Return the [X, Y] coordinate for the center point of the cell that contains the specified text.  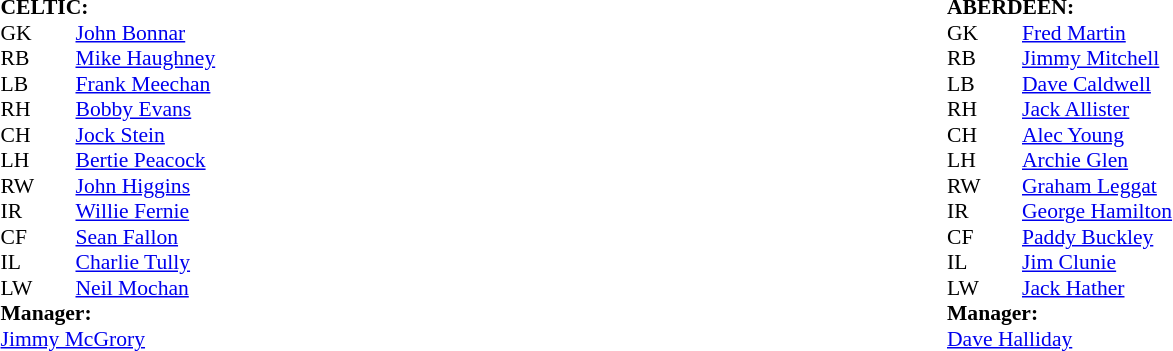
Bobby Evans [146, 109]
Paddy Buckley [1097, 237]
John Bonnar [146, 33]
John Higgins [146, 186]
Jack Hather [1097, 288]
Archie Glen [1097, 161]
Charlie Tully [146, 263]
Jim Clunie [1097, 263]
Bertie Peacock [146, 161]
Jack Allister [1097, 109]
Alec Young [1097, 135]
Jimmy Mitchell [1097, 59]
Willie Fernie [146, 211]
Neil Mochan [146, 288]
Frank Meechan [146, 84]
Dave Caldwell [1097, 84]
Jock Stein [146, 135]
Fred Martin [1097, 33]
Sean Fallon [146, 237]
Graham Leggat [1097, 186]
Mike Haughney [146, 59]
George Hamilton [1097, 211]
